For the text-containing cell, return its midpoint in [X, Y] coordinate format. 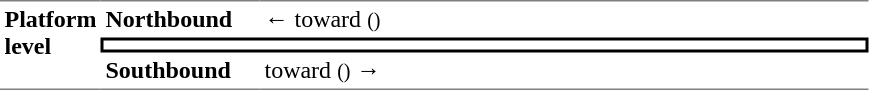
← toward () [564, 19]
Southbound [180, 71]
Northbound [180, 19]
Platform level [50, 45]
toward () → [564, 71]
